Locate the cell with the specified text and output its (x, y) center coordinate. 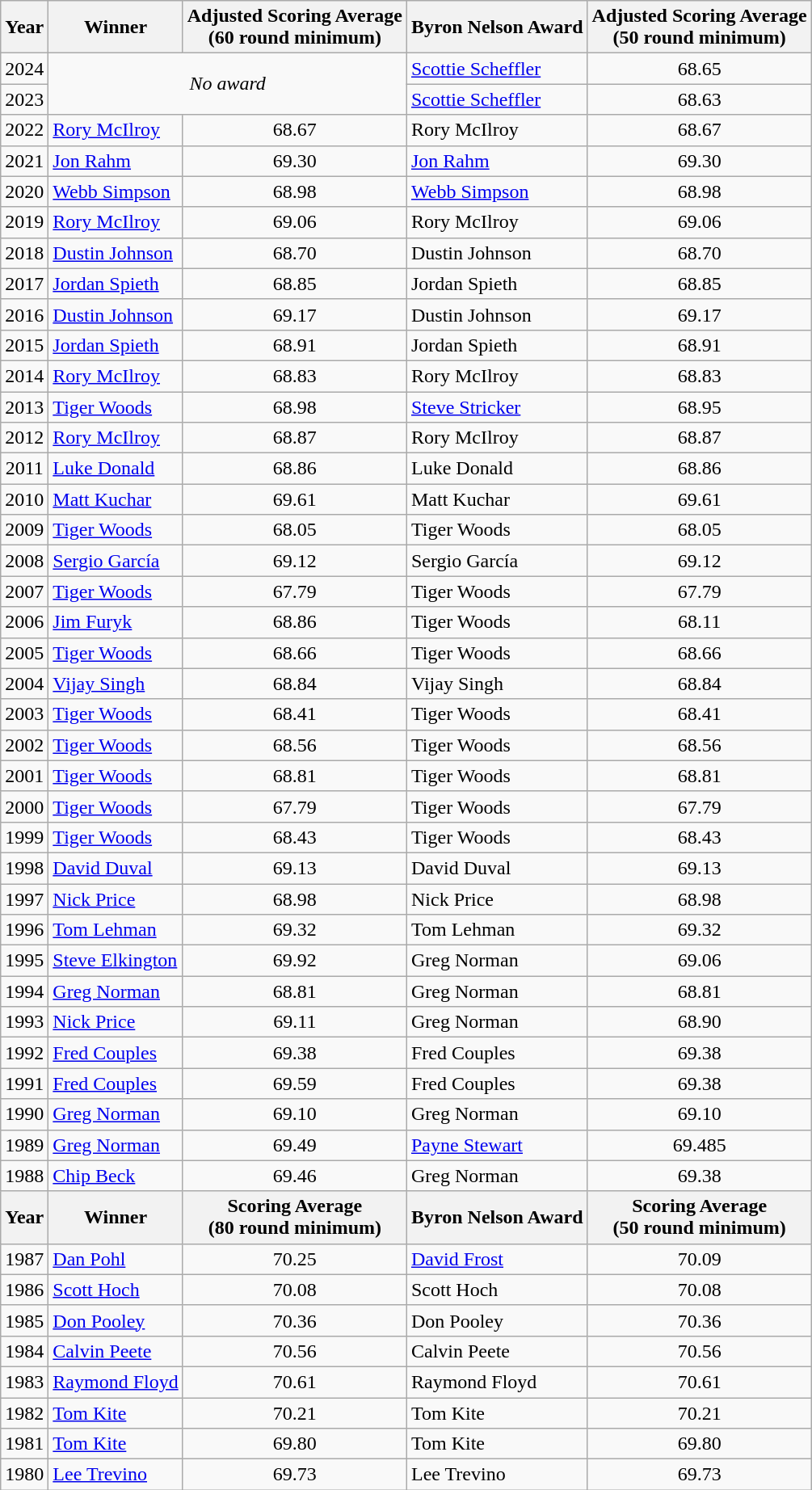
2019 (24, 222)
Payne Stewart (497, 1145)
1985 (24, 1320)
68.65 (700, 69)
68.95 (700, 406)
2011 (24, 469)
2013 (24, 406)
69.92 (294, 961)
1980 (24, 1475)
69.59 (294, 1084)
2004 (24, 684)
1982 (24, 1413)
2002 (24, 745)
1993 (24, 1022)
Adjusted Scoring Average(50 round minimum) (700, 27)
1995 (24, 961)
1997 (24, 899)
69.49 (294, 1145)
2023 (24, 99)
2016 (24, 314)
2024 (24, 69)
2022 (24, 130)
1991 (24, 1084)
Scoring Average(80 round minimum) (294, 1217)
2005 (24, 653)
1999 (24, 837)
1998 (24, 868)
1989 (24, 1145)
2007 (24, 591)
2012 (24, 438)
1984 (24, 1351)
69.11 (294, 1022)
2020 (24, 192)
68.63 (700, 99)
No award (228, 84)
Adjusted Scoring Average(60 round minimum) (294, 27)
2006 (24, 622)
2017 (24, 284)
Chip Beck (116, 1176)
1992 (24, 1053)
68.11 (700, 622)
1983 (24, 1382)
69.485 (700, 1145)
70.09 (700, 1259)
1988 (24, 1176)
Scoring Average(50 round minimum) (700, 1217)
2003 (24, 714)
1981 (24, 1444)
1990 (24, 1114)
1986 (24, 1290)
1996 (24, 930)
1987 (24, 1259)
Jim Furyk (116, 622)
David Frost (497, 1259)
2001 (24, 776)
1994 (24, 991)
Dan Pohl (116, 1259)
Steve Elkington (116, 961)
2015 (24, 345)
70.25 (294, 1259)
68.90 (700, 1022)
2010 (24, 499)
69.46 (294, 1176)
Steve Stricker (497, 406)
2000 (24, 806)
2008 (24, 561)
2014 (24, 376)
2018 (24, 253)
2009 (24, 530)
2021 (24, 161)
